For the text-containing cell, return its midpoint in (X, Y) coordinate format. 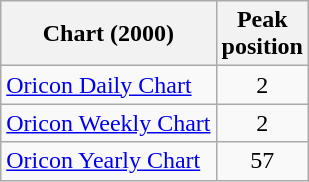
Oricon Weekly Chart (108, 123)
Oricon Daily Chart (108, 85)
57 (262, 161)
Chart (2000) (108, 34)
Peakposition (262, 34)
Oricon Yearly Chart (108, 161)
